Identify which cell holds the provided text, then report its (x, y) central coordinate. 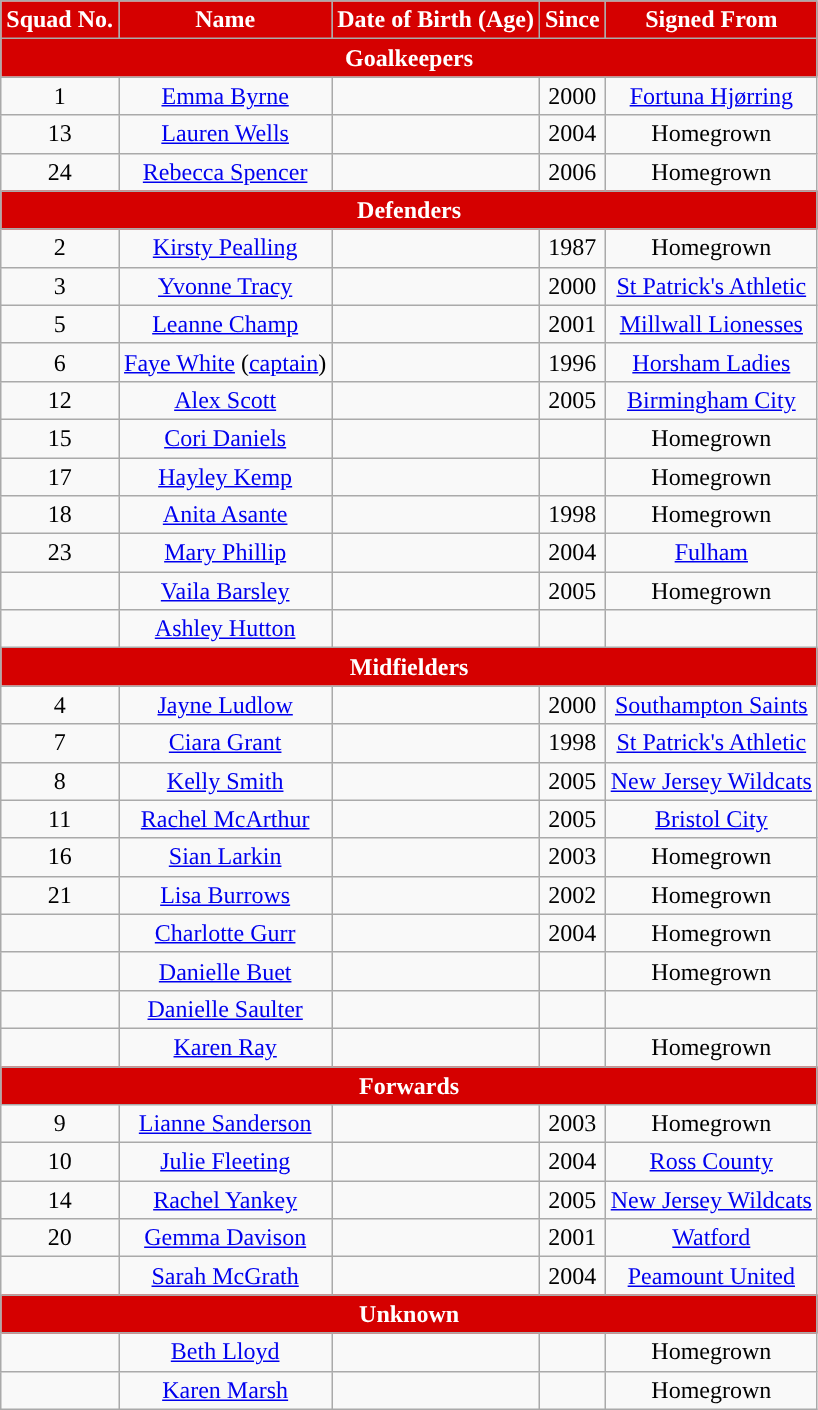
Faye White (captain) (226, 362)
Ciara Grant (226, 743)
10 (60, 1162)
12 (60, 400)
Alex Scott (226, 400)
2006 (572, 172)
23 (60, 553)
1996 (572, 362)
Since (572, 20)
Gemma Davison (226, 1238)
3 (60, 286)
Hayley Kemp (226, 477)
Mary Phillip (226, 553)
8 (60, 781)
Signed From (711, 20)
Fulham (711, 553)
15 (60, 438)
Millwall Lionesses (711, 324)
1 (60, 96)
14 (60, 1200)
Sarah McGrath (226, 1276)
Emma Byrne (226, 96)
5 (60, 324)
18 (60, 515)
Rebecca Spencer (226, 172)
Lisa Burrows (226, 895)
9 (60, 1124)
Yvonne Tracy (226, 286)
Forwards (410, 1085)
21 (60, 895)
Squad No. (60, 20)
2 (60, 248)
7 (60, 743)
Ross County (711, 1162)
Ashley Hutton (226, 629)
6 (60, 362)
Danielle Buet (226, 971)
2002 (572, 895)
Jayne Ludlow (226, 705)
Cori Daniels (226, 438)
Julie Fleeting (226, 1162)
24 (60, 172)
Karen Ray (226, 1047)
11 (60, 819)
Charlotte Gurr (226, 933)
Midfielders (410, 667)
Kirsty Pealling (226, 248)
Lauren Wells (226, 134)
Rachel McArthur (226, 819)
Fortuna Hjørring (711, 96)
Southampton Saints (711, 705)
Date of Birth (Age) (436, 20)
20 (60, 1238)
13 (60, 134)
Goalkeepers (410, 58)
Birmingham City (711, 400)
Unknown (410, 1314)
Kelly Smith (226, 781)
Name (226, 20)
Defenders (410, 210)
Lianne Sanderson (226, 1124)
17 (60, 477)
Karen Marsh (226, 1390)
Leanne Champ (226, 324)
Sian Larkin (226, 857)
Danielle Saulter (226, 1009)
16 (60, 857)
1987 (572, 248)
Rachel Yankey (226, 1200)
Bristol City (711, 819)
Horsham Ladies (711, 362)
Beth Lloyd (226, 1352)
4 (60, 705)
Anita Asante (226, 515)
Peamount United (711, 1276)
Watford (711, 1238)
Vaila Barsley (226, 591)
